Provide the (x, y) coordinate of the cell's center where the given text is located.  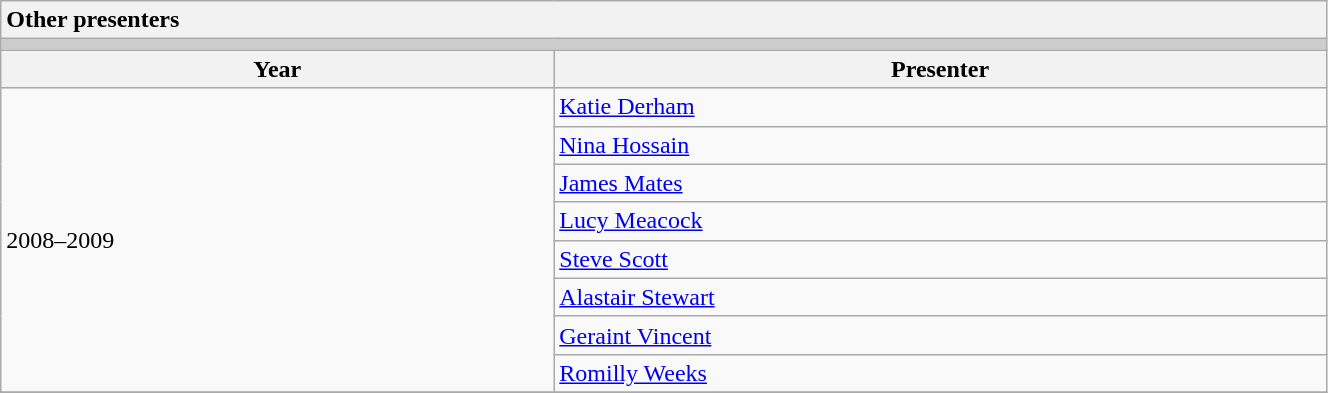
Other presenters (664, 20)
Geraint Vincent (940, 335)
Year (278, 69)
Steve Scott (940, 259)
Romilly Weeks (940, 373)
Katie Derham (940, 107)
Presenter (940, 69)
2008–2009 (278, 240)
Nina Hossain (940, 145)
James Mates (940, 183)
Lucy Meacock (940, 221)
Alastair Stewart (940, 297)
